Pinpoint the cell where the given text exists, returning its (x, y) midpoint coordinate. 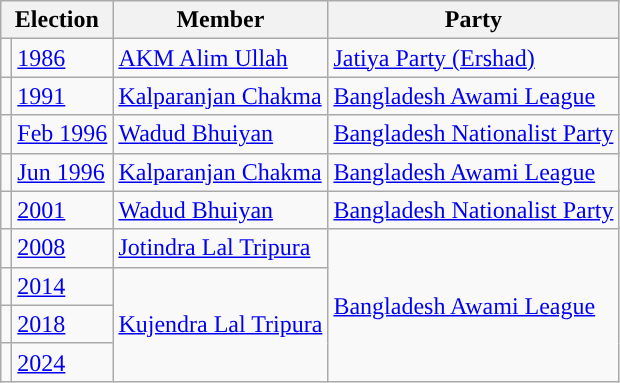
Party (474, 20)
Kujendra Lal Tripura (220, 324)
Feb 1996 (62, 134)
2024 (62, 362)
2018 (62, 324)
2001 (62, 210)
Jatiya Party (Ershad) (474, 58)
Jun 1996 (62, 172)
Member (220, 20)
1991 (62, 96)
2014 (62, 286)
Election (57, 20)
AKM Alim Ullah (220, 58)
Jotindra Lal Tripura (220, 248)
2008 (62, 248)
1986 (62, 58)
